Detect which cell encompasses the target text, then output its [x, y] center coordinate. 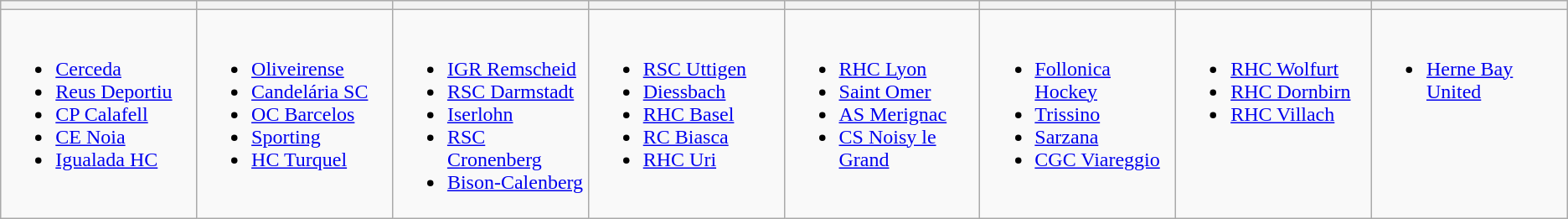
Follonica HockeyTrissinoSarzanaCGC Viareggio [1078, 114]
RHC WolfurtRHC DornbirnRHC Villach [1274, 114]
Herne Bay United [1469, 114]
RHC LyonSaint OmerAS MerignacCS Noisy le Grand [882, 114]
OliveirenseCandelária SCOC BarcelosSportingHC Turquel [295, 114]
CercedaReus DeportiuCP CalafellCE NoiaIgualada HC [99, 114]
IGR RemscheidRSC DarmstadtIserlohnRSC CronenbergBison-Calenberg [490, 114]
RSC UttigenDiessbachRHC BaselRC BiascaRHC Uri [686, 114]
